Identify which cell holds the provided text, then report its (X, Y) central coordinate. 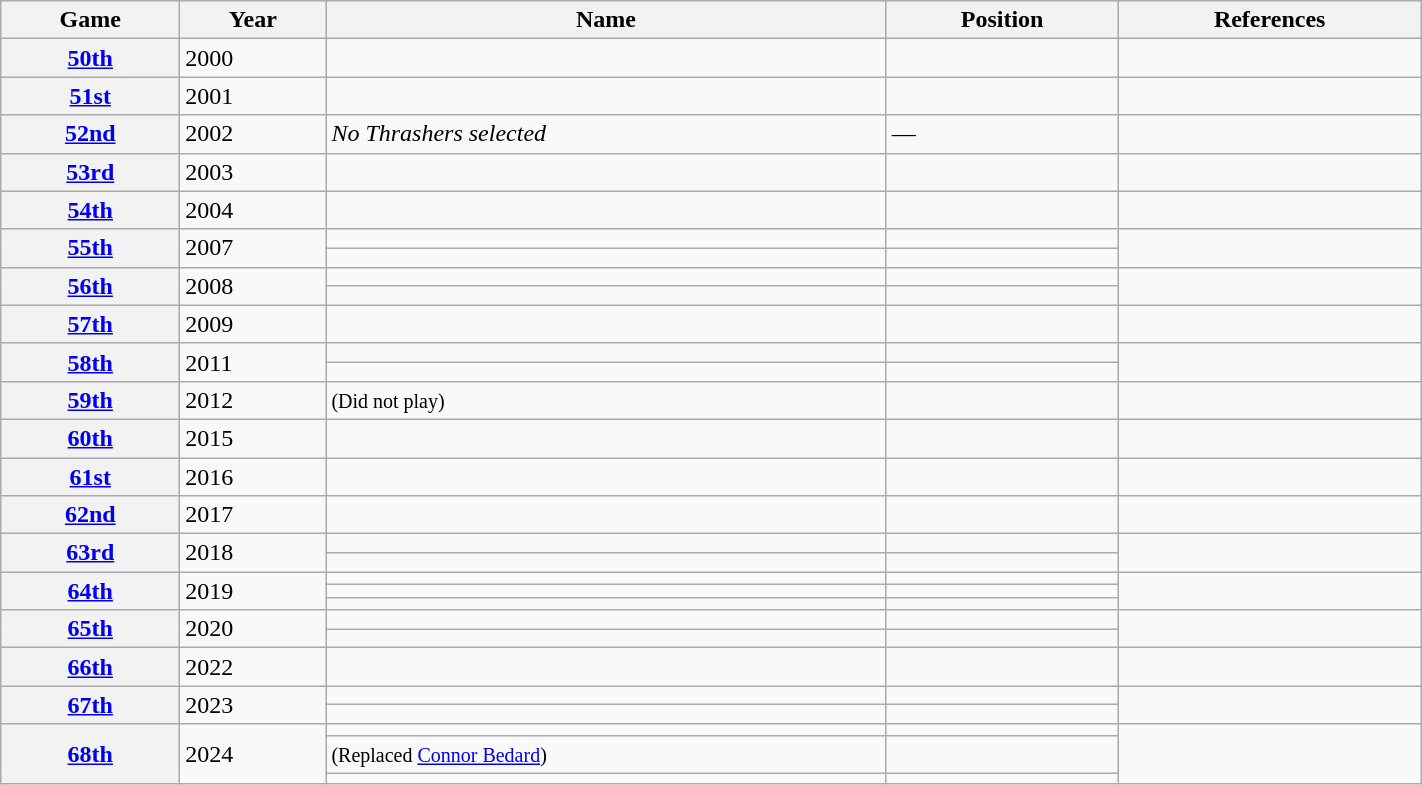
2020 (253, 629)
2012 (253, 400)
63rd (90, 553)
2018 (253, 553)
2016 (253, 477)
Position (1002, 20)
61st (90, 477)
2022 (253, 667)
(Did not play) (606, 400)
Game (90, 20)
References (1270, 20)
2023 (253, 705)
56th (90, 286)
53rd (90, 172)
65th (90, 629)
2002 (253, 134)
2009 (253, 324)
Name (606, 20)
54th (90, 210)
2015 (253, 438)
58th (90, 362)
64th (90, 591)
68th (90, 754)
2007 (253, 248)
2000 (253, 58)
60th (90, 438)
51st (90, 96)
No Thrashers selected (606, 134)
57th (90, 324)
66th (90, 667)
50th (90, 58)
2011 (253, 362)
67th (90, 705)
52nd (90, 134)
2004 (253, 210)
62nd (90, 515)
59th (90, 400)
2001 (253, 96)
Year (253, 20)
2019 (253, 591)
2003 (253, 172)
2008 (253, 286)
— (1002, 134)
2024 (253, 754)
2017 (253, 515)
(Replaced Connor Bedard) (606, 754)
55th (90, 248)
